Return (X, Y) of the center of cell containing provided text 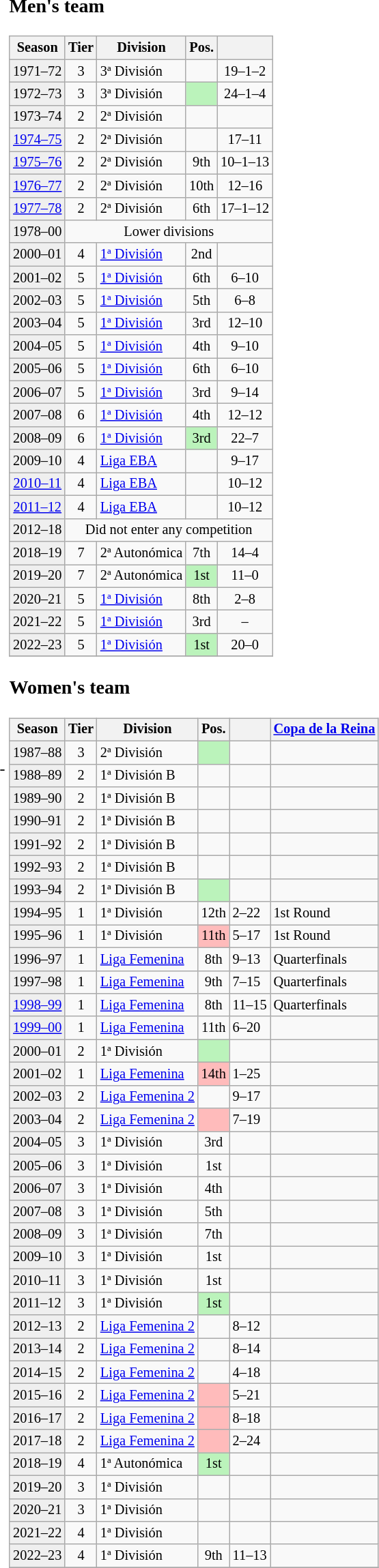
2–24 (250, 1441)
17–1–12 (244, 209)
1987–88 (37, 752)
24–1–4 (244, 94)
12–16 (244, 186)
2016–17 (37, 1418)
5–17 (250, 936)
Copa de la Reina (325, 730)
Did not enter any competition (169, 530)
2nd (201, 254)
1992–93 (37, 868)
5–21 (250, 1395)
2012–18 (37, 530)
11–15 (250, 1005)
2–8 (244, 599)
1975–76 (37, 163)
6–20 (250, 1028)
1988–89 (37, 775)
2–22 (250, 913)
2017–18 (37, 1441)
14th (214, 1074)
12–12 (244, 415)
7–19 (250, 1120)
– (244, 622)
1989–90 (37, 799)
2015–16 (37, 1395)
1976–77 (37, 186)
Lower divisions (169, 232)
1999–00 (37, 1028)
1977–78 (37, 209)
1972–73 (37, 94)
11–0 (244, 576)
2012–13 (37, 1327)
1990–91 (37, 821)
1991–92 (37, 844)
7–15 (250, 982)
9–13 (250, 959)
4–18 (250, 1372)
17–11 (244, 140)
1ª Autonómica (148, 1464)
1994–95 (37, 913)
1996–97 (37, 959)
1997–98 (37, 982)
10th (201, 186)
8–12 (250, 1327)
12–10 (244, 323)
19–1–2 (244, 71)
8–18 (250, 1418)
6–8 (244, 301)
1973–74 (37, 117)
8–14 (250, 1350)
11–13 (250, 1556)
14–4 (244, 553)
1974–75 (37, 140)
1993–94 (37, 890)
2013–14 (37, 1350)
12th (214, 913)
22–7 (244, 439)
9–10 (244, 346)
10–1–13 (244, 163)
9–14 (244, 392)
20–0 (244, 645)
1995–96 (37, 936)
1978–00 (37, 232)
1998–99 (37, 1005)
2014–15 (37, 1372)
1971–72 (37, 71)
1–25 (250, 1074)
